Scan for the cell matching the given text and deliver its (x, y) coordinate at center. 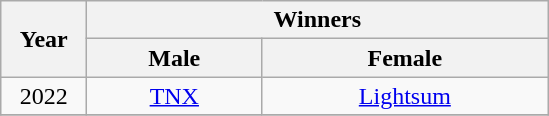
2022 (44, 96)
Year (44, 39)
Female (405, 58)
TNX (174, 96)
Male (174, 58)
Winners (318, 20)
Lightsum (405, 96)
